Detect which cell encompasses the target text, then output its (X, Y) center coordinate. 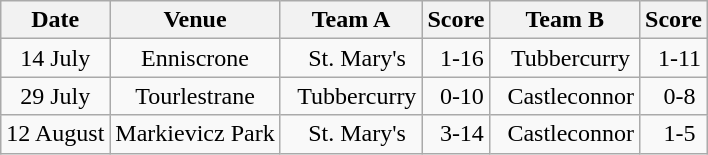
1-16 (456, 58)
14 July (56, 58)
Venue (195, 20)
1-11 (674, 58)
Date (56, 20)
12 August (56, 134)
0-8 (674, 96)
1-5 (674, 134)
Markievicz Park (195, 134)
Team B (565, 20)
Enniscrone (195, 58)
3-14 (456, 134)
Team A (351, 20)
29 July (56, 96)
0-10 (456, 96)
Tourlestrane (195, 96)
